Output the [X, Y] coordinate of the center of the cell containing the given text.  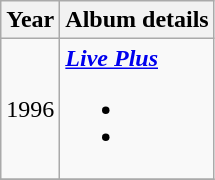
Album details [137, 20]
Live Plus [137, 109]
Year [30, 20]
1996 [30, 109]
